For the text-containing cell, return its midpoint in [X, Y] coordinate format. 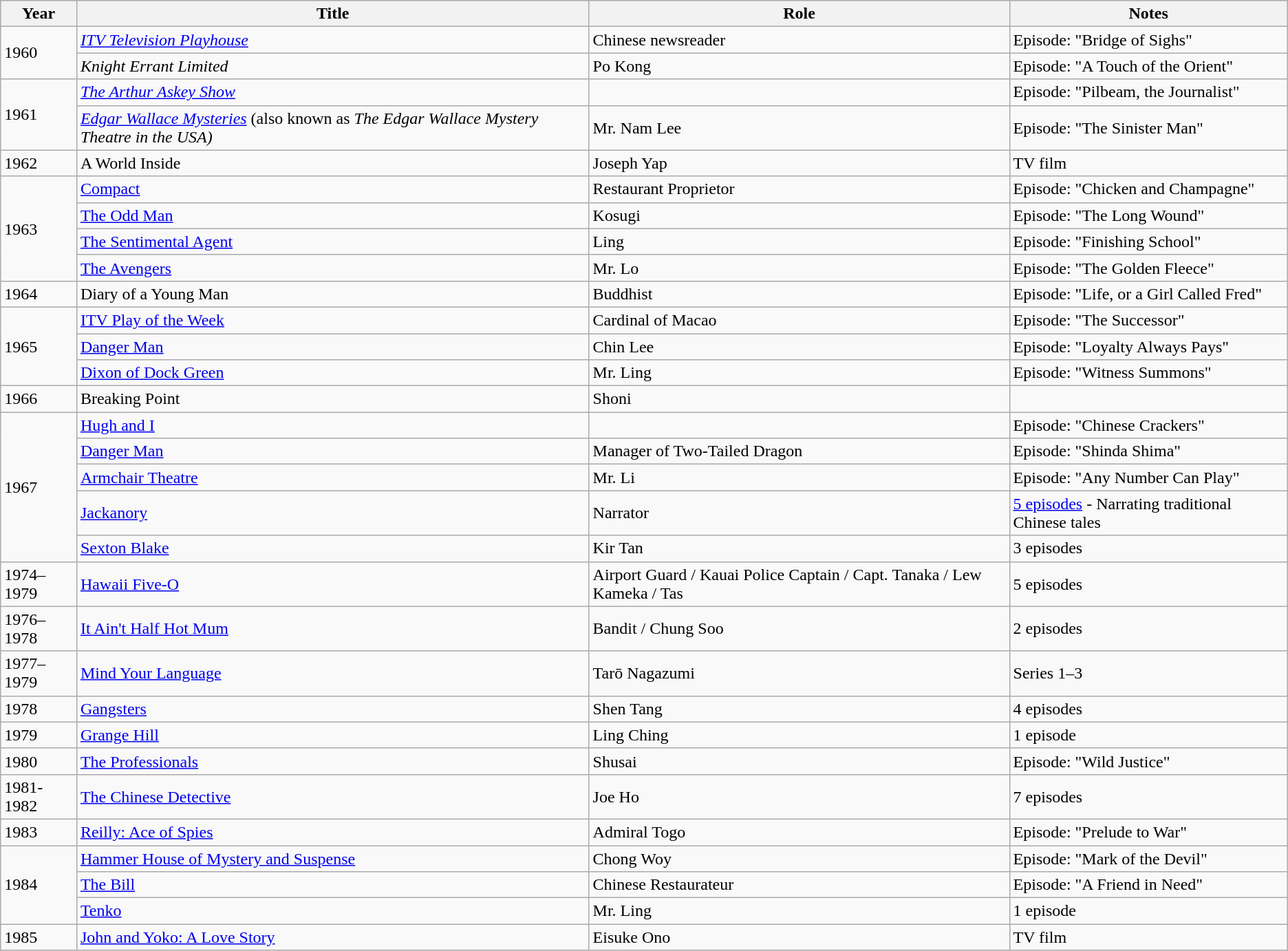
Episode: "Chinese Crackers" [1148, 425]
ITV Play of the Week [333, 320]
Knight Errant Limited [333, 66]
Chong Woy [799, 858]
Episode: "Prelude to War" [1148, 832]
Title [333, 14]
Series 1–3 [1148, 673]
4 episodes [1148, 709]
Joseph Yap [799, 163]
The Professionals [333, 761]
Episode: "Mark of the Devil" [1148, 858]
Grange Hill [333, 735]
Episode: "Chicken and Champagne" [1148, 189]
The Bill [333, 885]
Mr. Li [799, 478]
The Avengers [333, 268]
Kir Tan [799, 548]
1979 [39, 735]
Bandit / Chung Soo [799, 629]
Reilly: Ace of Spies [333, 832]
Restaurant Proprietor [799, 189]
Diary of a Young Man [333, 294]
Mind Your Language [333, 673]
5 episodes [1148, 584]
1961 [39, 114]
ITV Television Playhouse [333, 40]
Narrator [799, 513]
Episode: "The Golden Fleece" [1148, 268]
Joe Ho [799, 797]
Gangsters [333, 709]
Shoni [799, 399]
Episode: "Any Number Can Play" [1148, 478]
1980 [39, 761]
Shen Tang [799, 709]
Airport Guard / Kauai Police Captain / Capt. Tanaka / Lew Kameka / Tas [799, 584]
Episode: "Life, or a Girl Called Fred" [1148, 294]
Chin Lee [799, 346]
Eisuke Ono [799, 937]
Episode: "Pilbeam, the Journalist" [1148, 92]
1984 [39, 884]
Mr. Lo [799, 268]
Episode: "The Sinister Man" [1148, 128]
The Chinese Detective [333, 797]
The Arthur Askey Show [333, 92]
Episode: "Bridge of Sighs" [1148, 40]
1965 [39, 346]
It Ain't Half Hot Mum [333, 629]
Dixon of Dock Green [333, 373]
Episode: "Finishing School" [1148, 242]
Buddhist [799, 294]
Episode: "A Friend in Need" [1148, 885]
John and Yoko: A Love Story [333, 937]
Breaking Point [333, 399]
2 episodes [1148, 629]
1963 [39, 228]
5 episodes - Narrating traditional Chinese tales [1148, 513]
Kosugi [799, 215]
Admiral Togo [799, 832]
Manager of Two-Tailed Dragon [799, 451]
Po Kong [799, 66]
Year [39, 14]
1985 [39, 937]
Edgar Wallace Mysteries (also known as The Edgar Wallace Mystery Theatre in the USA) [333, 128]
Sexton Blake [333, 548]
Episode: "Loyalty Always Pays" [1148, 346]
1974–1979 [39, 584]
Compact [333, 189]
Episode: "Wild Justice" [1148, 761]
Jackanory [333, 513]
Hammer House of Mystery and Suspense [333, 858]
1981-1982 [39, 797]
Episode: "Witness Summons" [1148, 373]
3 episodes [1148, 548]
A World Inside [333, 163]
1960 [39, 53]
The Sentimental Agent [333, 242]
Notes [1148, 14]
Episode: "A Touch of the Orient" [1148, 66]
Ling [799, 242]
1962 [39, 163]
1976–1978 [39, 629]
1966 [39, 399]
Episode: "The Long Wound" [1148, 215]
Episode: "Shinda Shima" [1148, 451]
Shusai [799, 761]
Hugh and I [333, 425]
Episode: "The Successor" [1148, 320]
1977–1979 [39, 673]
Cardinal of Macao [799, 320]
Tarō Nagazumi [799, 673]
The Odd Man [333, 215]
Tenko [333, 911]
1978 [39, 709]
Role [799, 14]
Chinese Restaurateur [799, 885]
7 episodes [1148, 797]
Armchair Theatre [333, 478]
1983 [39, 832]
Ling Ching [799, 735]
Mr. Nam Lee [799, 128]
1964 [39, 294]
Chinese newsreader [799, 40]
Hawaii Five-O [333, 584]
1967 [39, 487]
